Detect which cell encompasses the target text, then output its [X, Y] center coordinate. 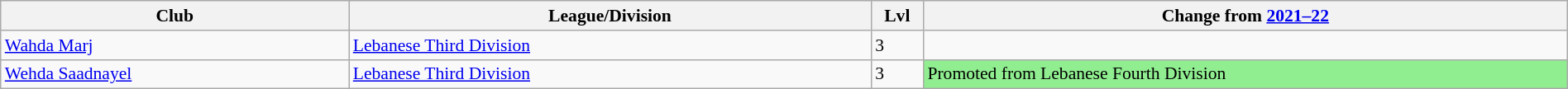
Lvl [896, 16]
Promoted from Lebanese Fourth Division [1245, 74]
League/Division [610, 16]
Club [175, 16]
Wehda Saadnayel [175, 74]
Change from 2021–22 [1245, 16]
Wahda Marj [175, 45]
